Detect which cell encompasses the target text, then output its (X, Y) center coordinate. 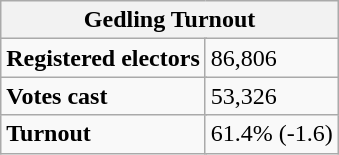
61.4% (-1.6) (272, 134)
Registered electors (104, 58)
Gedling Turnout (170, 20)
53,326 (272, 96)
Turnout (104, 134)
Votes cast (104, 96)
86,806 (272, 58)
